Locate the cell with the specified text and output its [x, y] center coordinate. 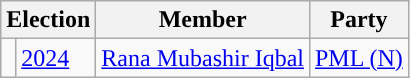
Party [358, 20]
2024 [56, 58]
PML (N) [358, 58]
Member [203, 20]
Election [48, 20]
Rana Mubashir Iqbal [203, 58]
